Identify which cell holds the provided text, then report its (X, Y) central coordinate. 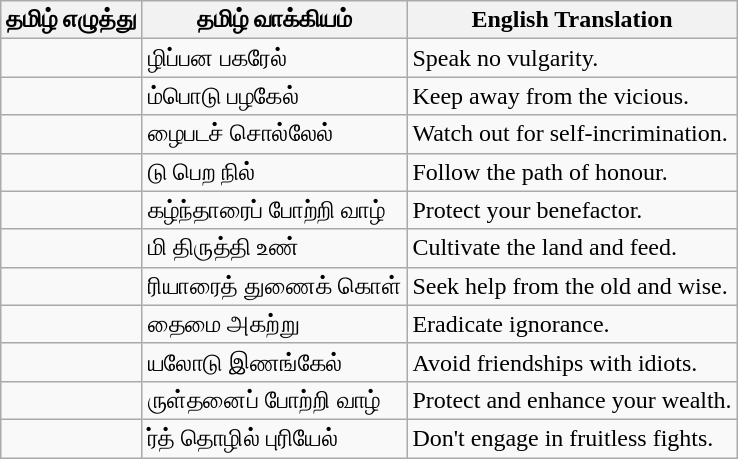
மி திருத்தி உண் (274, 248)
ழிப்பன பகரேல் (274, 58)
யலோடு இணங்கேல் (274, 362)
Protect and enhance your wealth. (572, 400)
ர்த் தொழில் புரியேல் (274, 438)
Seek help from the old and wise. (572, 286)
Keep away from the vicious. (572, 96)
ம்பொடு பழகேல் (274, 96)
தைமை அகற்று (274, 324)
தமிழ் எழுத்து (72, 20)
Speak no vulgarity. (572, 58)
Eradicate ignorance. (572, 324)
Watch out for self-incrimination. (572, 134)
Follow the path of honour. (572, 172)
ருள்தனைப் போற்றி வாழ் (274, 400)
Cultivate the land and feed. (572, 248)
Protect your benefactor. (572, 210)
Avoid friendships with idiots. (572, 362)
Don't engage in fruitless fights. (572, 438)
English Translation (572, 20)
ழைபடச் சொல்லேல் (274, 134)
டு பெற நில் (274, 172)
கழ்ந்தாரைப் போற்றி வாழ் (274, 210)
தமிழ் வாக்கியம் (274, 20)
ரியாரைத் துணைக் கொள் (274, 286)
